Return [x, y] of the center of cell containing provided text 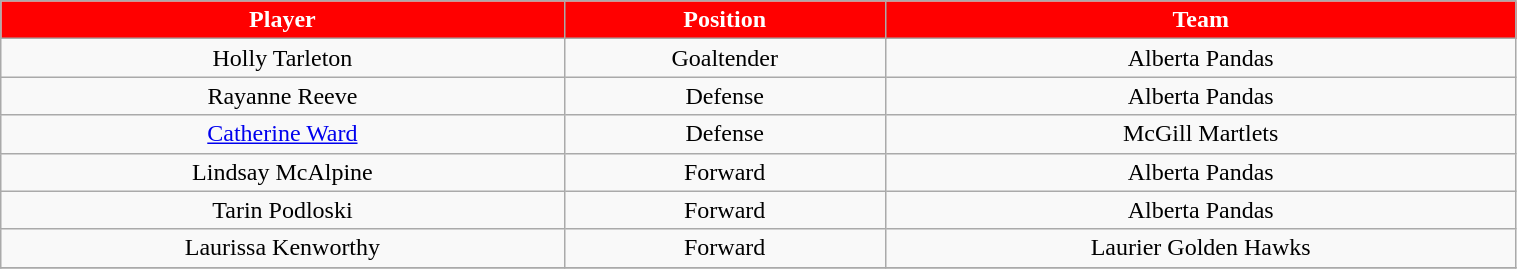
Tarin Podloski [282, 210]
Player [282, 20]
Laurier Golden Hawks [1200, 248]
Goaltender [724, 58]
Team [1200, 20]
Laurissa Kenworthy [282, 248]
McGill Martlets [1200, 134]
Catherine Ward [282, 134]
Rayanne Reeve [282, 96]
Holly Tarleton [282, 58]
Lindsay McAlpine [282, 172]
Position [724, 20]
